Capture the cell that displays the provided text and extract its [X, Y] central coordinate. 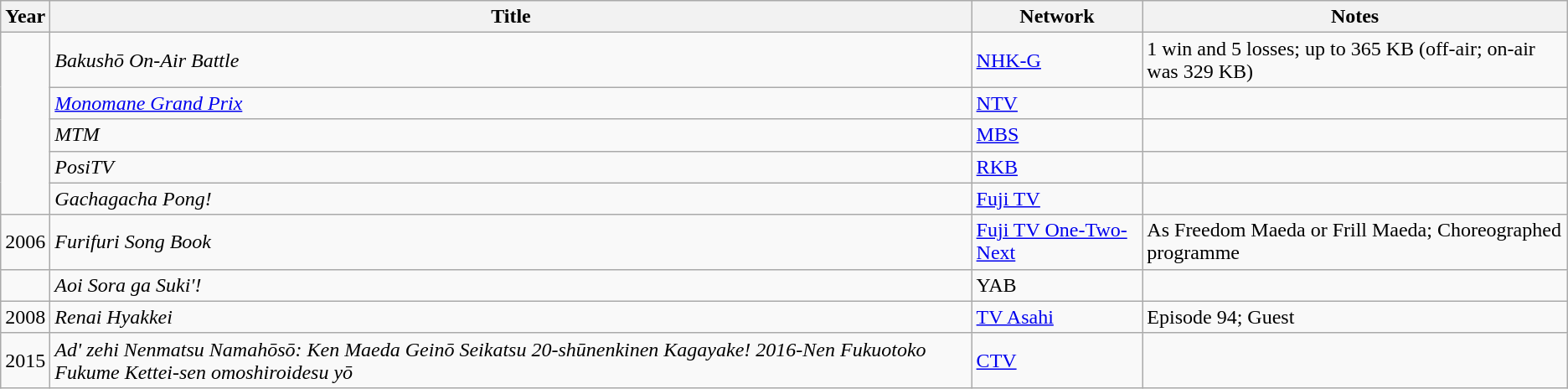
Furifuri Song Book [511, 241]
MTM [511, 135]
Gachagacha Pong! [511, 199]
Fuji TV One-Two-Next [1057, 241]
NTV [1057, 103]
CTV [1057, 360]
Episode 94; Guest [1355, 317]
MBS [1057, 135]
1 win and 5 losses; up to 365 KB (off-air; on-air was 329 KB) [1355, 60]
Fuji TV [1057, 199]
Ad' zehi Nenmatsu Namahōsō: Ken Maeda Geinō Seikatsu 20-shūnenkinen Kagayake! 2016-Nen Fukuotoko Fukume Kettei-sen omoshiroidesu yō [511, 360]
TV Asahi [1057, 317]
Year [25, 17]
Aoi Sora ga Suki'! [511, 285]
Bakushō On-Air Battle [511, 60]
PosiTV [511, 167]
Title [511, 17]
2015 [25, 360]
Notes [1355, 17]
RKB [1057, 167]
NHK-G [1057, 60]
Network [1057, 17]
As Freedom Maeda or Frill Maeda; Choreographed programme [1355, 241]
2006 [25, 241]
Monomane Grand Prix [511, 103]
Renai Hyakkei [511, 317]
YAB [1057, 285]
2008 [25, 317]
